Return [x, y] of the center of cell containing provided text 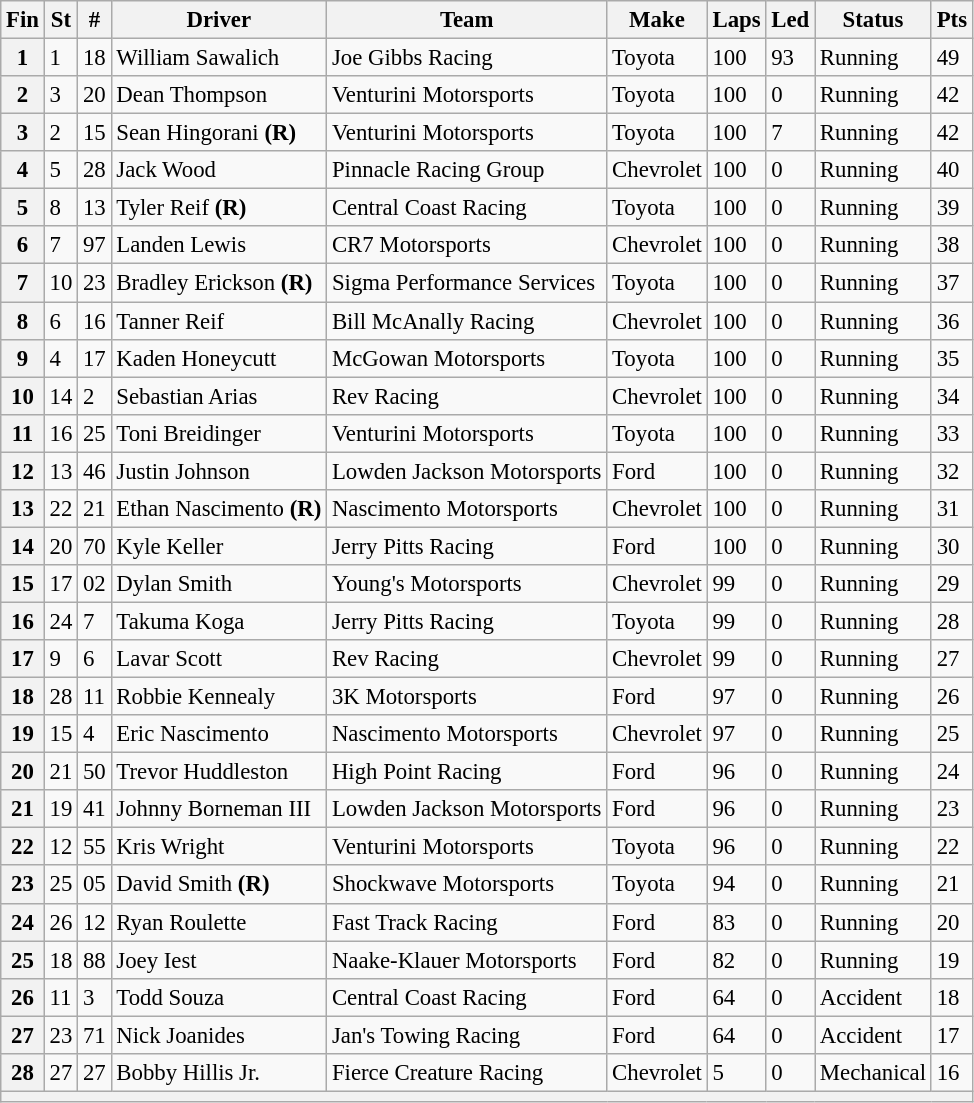
Ryan Roulette [219, 922]
Kaden Honeycutt [219, 358]
Justin Johnson [219, 471]
Team [467, 20]
Dean Thompson [219, 95]
Shockwave Motorsports [467, 885]
Sebastian Arias [219, 396]
Robbie Kennealy [219, 697]
Fin [23, 20]
Bradley Erickson (R) [219, 283]
Status [872, 20]
50 [94, 772]
Landen Lewis [219, 245]
McGowan Motorsports [467, 358]
David Smith (R) [219, 885]
Tanner Reif [219, 321]
Driver [219, 20]
3K Motorsports [467, 697]
Nick Joanides [219, 1035]
# [94, 20]
Joe Gibbs Racing [467, 58]
High Point Racing [467, 772]
Bill McAnally Racing [467, 321]
Bobby Hillis Jr. [219, 1073]
Sean Hingorani (R) [219, 133]
Kris Wright [219, 847]
Naake-Klauer Motorsports [467, 960]
33 [952, 433]
Pts [952, 20]
Led [790, 20]
Fast Track Racing [467, 922]
32 [952, 471]
Ethan Nascimento (R) [219, 509]
Toni Breidinger [219, 433]
Make [657, 20]
St [60, 20]
Todd Souza [219, 997]
05 [94, 885]
Sigma Performance Services [467, 283]
Jack Wood [219, 170]
02 [94, 584]
29 [952, 584]
39 [952, 208]
Joey Iest [219, 960]
Jan's Towing Racing [467, 1035]
70 [94, 546]
Fierce Creature Racing [467, 1073]
38 [952, 245]
41 [94, 809]
71 [94, 1035]
46 [94, 471]
31 [952, 509]
Johnny Borneman III [219, 809]
Young's Motorsports [467, 584]
30 [952, 546]
Dylan Smith [219, 584]
William Sawalich [219, 58]
94 [736, 885]
Mechanical [872, 1073]
Tyler Reif (R) [219, 208]
35 [952, 358]
82 [736, 960]
36 [952, 321]
88 [94, 960]
Laps [736, 20]
34 [952, 396]
93 [790, 58]
CR7 Motorsports [467, 245]
40 [952, 170]
49 [952, 58]
83 [736, 922]
Kyle Keller [219, 546]
Eric Nascimento [219, 734]
Lavar Scott [219, 659]
37 [952, 283]
Pinnacle Racing Group [467, 170]
55 [94, 847]
Trevor Huddleston [219, 772]
Takuma Koga [219, 621]
